Identify which cell holds the provided text, then report its [X, Y] central coordinate. 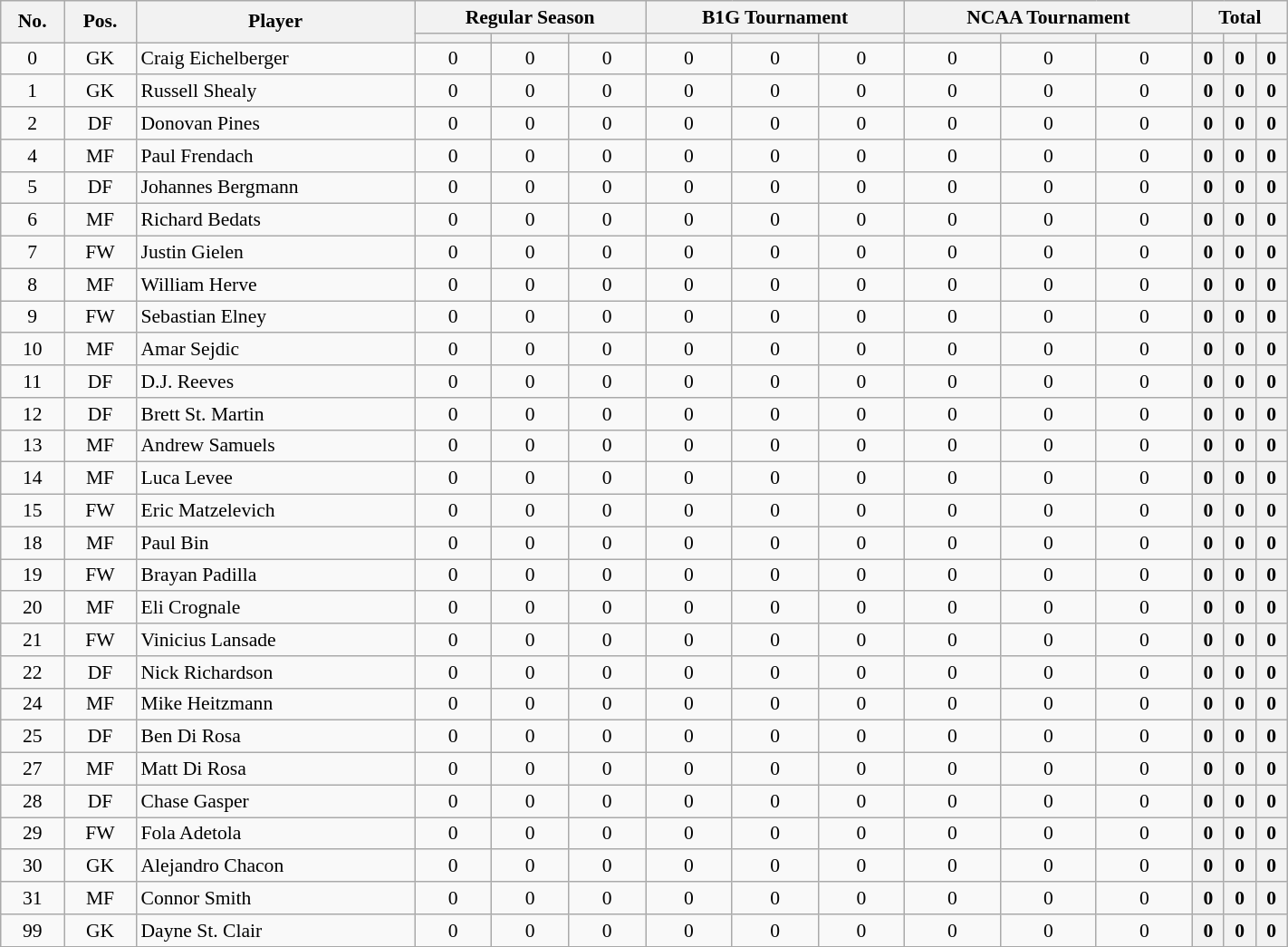
Luca Levee [275, 478]
4 [33, 156]
D.J. Reeves [275, 382]
Player [275, 22]
Paul Frendach [275, 156]
10 [33, 350]
NCAA Tournament [1049, 17]
5 [33, 188]
Pos. [101, 22]
2 [33, 123]
William Herve [275, 285]
21 [33, 640]
Chase Gasper [275, 801]
Amar Sejdic [275, 350]
13 [33, 446]
19 [33, 575]
Craig Eichelberger [275, 59]
24 [33, 704]
Mike Heitzmann [275, 704]
Vinicius Lansade [275, 640]
Paul Bin [275, 543]
6 [33, 220]
31 [33, 898]
27 [33, 769]
8 [33, 285]
Eric Matzelevich [275, 511]
14 [33, 478]
Russell Shealy [275, 92]
25 [33, 737]
Dayne St. Clair [275, 931]
20 [33, 608]
Alejandro Chacon [275, 866]
18 [33, 543]
Eli Crognale [275, 608]
7 [33, 253]
99 [33, 931]
Fola Adetola [275, 834]
Matt Di Rosa [275, 769]
Connor Smith [275, 898]
Donovan Pines [275, 123]
Richard Bedats [275, 220]
Regular Season [531, 17]
28 [33, 801]
1 [33, 92]
15 [33, 511]
22 [33, 672]
Andrew Samuels [275, 446]
Ben Di Rosa [275, 737]
12 [33, 414]
Total [1239, 17]
11 [33, 382]
30 [33, 866]
Brett St. Martin [275, 414]
Nick Richardson [275, 672]
No. [33, 22]
29 [33, 834]
Johannes Bergmann [275, 188]
9 [33, 317]
Brayan Padilla [275, 575]
Justin Gielen [275, 253]
B1G Tournament [775, 17]
Sebastian Elney [275, 317]
